Search for the cell housing the specified text and yield its (X, Y) center coordinate. 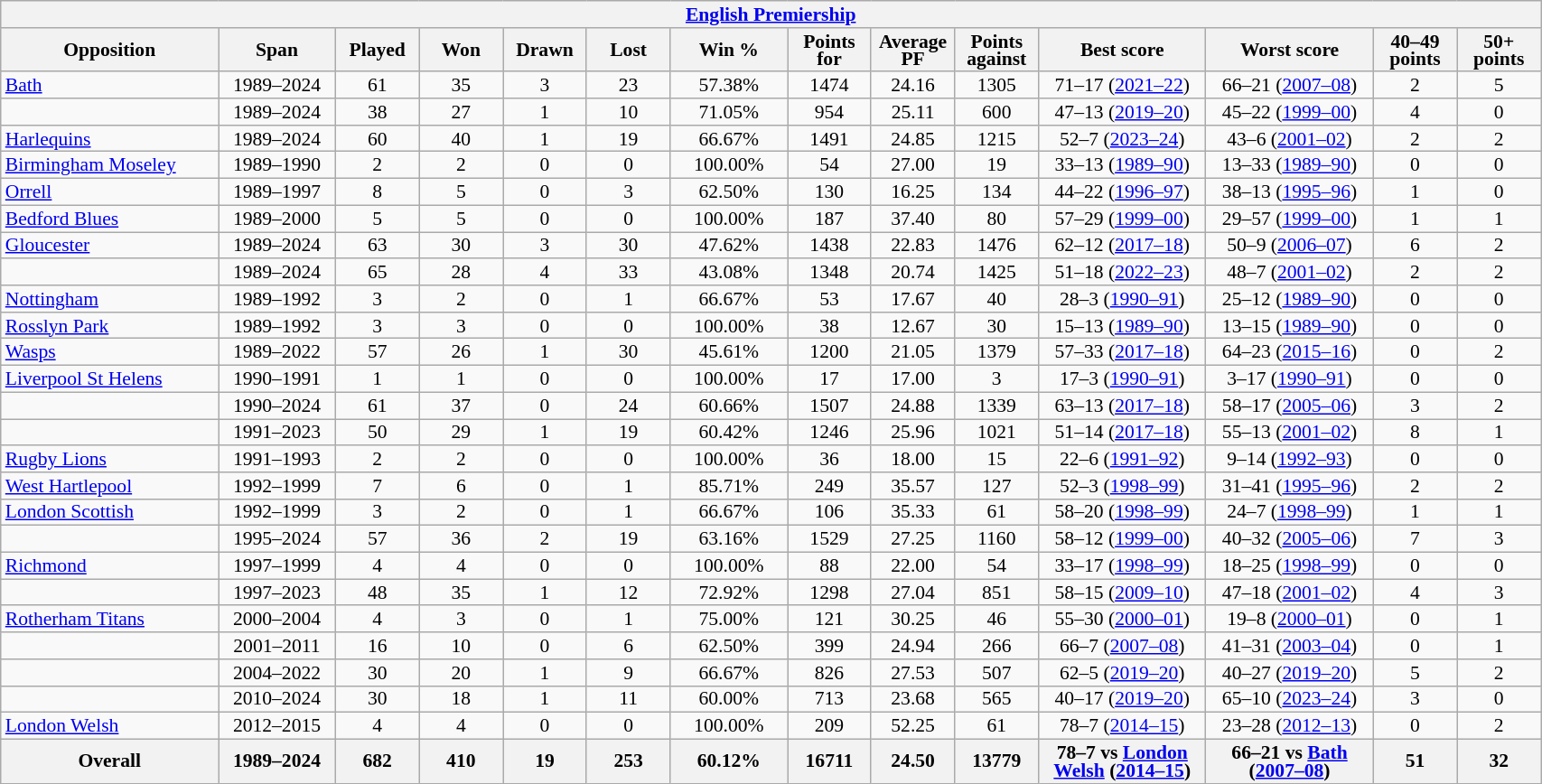
1529 (829, 539)
51 (1415, 762)
60.66% (729, 406)
28–3 (1990–91) (1122, 299)
48–7 (2001–02) (1290, 273)
37 (461, 406)
1215 (997, 139)
28 (461, 273)
18–25 (1998–99) (1290, 566)
40–49 points (1415, 51)
41–31 (2003–04) (1290, 646)
954 (829, 112)
London Welsh (110, 726)
130 (829, 192)
85.71% (729, 486)
Orrell (110, 192)
851 (997, 593)
20.74 (912, 273)
27.25 (912, 539)
71–17 (2021–22) (1122, 86)
2004–2022 (277, 673)
565 (997, 699)
1989–1990 (277, 165)
80 (997, 219)
13–15 (1989–90) (1290, 326)
1991–2023 (277, 433)
1989–1997 (277, 192)
20 (461, 673)
24.50 (912, 762)
Birmingham Moseley (110, 165)
78–7 (2014–15) (1122, 726)
35.57 (912, 486)
3–17 (1990–91) (1290, 379)
9–14 (1992–93) (1290, 459)
17 (829, 379)
38–13 (1995–96) (1290, 192)
1474 (829, 86)
1339 (997, 406)
33–13 (1989–90) (1122, 165)
Nottingham (110, 299)
Won (461, 51)
22.00 (912, 566)
11 (629, 699)
1160 (997, 539)
1507 (829, 406)
24.85 (912, 139)
1379 (997, 352)
19–8 (2000–01) (1290, 620)
63–13 (2017–18) (1122, 406)
Opposition (110, 51)
1298 (829, 593)
40–17 (2019–20) (1122, 699)
57–33 (2017–18) (1122, 352)
1438 (829, 246)
Harlequins (110, 139)
1491 (829, 139)
127 (997, 486)
33 (629, 273)
187 (829, 219)
60.00% (729, 699)
16 (378, 646)
66–7 (2007–08) (1122, 646)
72.92% (729, 593)
Lost (629, 51)
58–17 (2005–06) (1290, 406)
23 (629, 86)
121 (829, 620)
Rotherham Titans (110, 620)
48 (378, 593)
43–6 (2001–02) (1290, 139)
52.25 (912, 726)
713 (829, 699)
209 (829, 726)
17–3 (1990–91) (1122, 379)
Bedford Blues (110, 219)
88 (829, 566)
62–12 (2017–18) (1122, 246)
57.38% (729, 86)
Wasps (110, 352)
58–20 (1998–99) (1122, 513)
45–22 (1999–00) (1290, 112)
50+ points (1500, 51)
1989–2022 (277, 352)
75.00% (729, 620)
West Hartlepool (110, 486)
50 (378, 433)
Best score (1122, 51)
44–22 (1996–97) (1122, 192)
25.96 (912, 433)
60.12% (729, 762)
26 (461, 352)
17.67 (912, 299)
31–41 (1995–96) (1290, 486)
1989–2000 (277, 219)
51–18 (2022–23) (1122, 273)
Rugby Lions (110, 459)
399 (829, 646)
13779 (997, 762)
22–6 (1991–92) (1122, 459)
12.67 (912, 326)
Drawn (546, 51)
35.33 (912, 513)
53 (829, 299)
Win % (729, 51)
47–13 (2019–20) (1122, 112)
Points against (997, 51)
12 (629, 593)
134 (997, 192)
Average PF (912, 51)
Rosslyn Park (110, 326)
1476 (997, 246)
25–12 (1989–90) (1290, 299)
Gloucester (110, 246)
2000–2004 (277, 620)
English Premiership (771, 14)
1997–1999 (277, 566)
29 (461, 433)
15–13 (1989–90) (1122, 326)
24.16 (912, 86)
1997–2023 (277, 593)
30.25 (912, 620)
18.00 (912, 459)
600 (997, 112)
1246 (829, 433)
London Scottish (110, 513)
57–29 (1999–00) (1122, 219)
24.94 (912, 646)
27.53 (912, 673)
682 (378, 762)
46 (997, 620)
410 (461, 762)
1425 (997, 273)
63.16% (729, 539)
24 (629, 406)
Span (277, 51)
Points for (829, 51)
Played (378, 51)
60.42% (729, 433)
27 (461, 112)
1991–1993 (277, 459)
1990–1991 (277, 379)
63 (378, 246)
62–5 (2019–20) (1122, 673)
1021 (997, 433)
40–27 (2019–20) (1290, 673)
52–3 (1998–99) (1122, 486)
15 (997, 459)
1990–2024 (277, 406)
Bath (110, 86)
22.83 (912, 246)
71.05% (729, 112)
16711 (829, 762)
32 (1500, 762)
2012–2015 (277, 726)
249 (829, 486)
24.88 (912, 406)
1305 (997, 86)
78–7 vs London Welsh (2014–15) (1122, 762)
58–15 (2009–10) (1122, 593)
2010–2024 (277, 699)
826 (829, 673)
253 (629, 762)
266 (997, 646)
16.25 (912, 192)
47.62% (729, 246)
2001–2011 (277, 646)
65 (378, 273)
27.04 (912, 593)
1200 (829, 352)
Liverpool St Helens (110, 379)
25.11 (912, 112)
Worst score (1290, 51)
9 (629, 673)
106 (829, 513)
24–7 (1998–99) (1290, 513)
55–13 (2001–02) (1290, 433)
64–23 (2015–16) (1290, 352)
55–30 (2000–01) (1122, 620)
40–32 (2005–06) (1290, 539)
23.68 (912, 699)
Richmond (110, 566)
29–57 (1999–00) (1290, 219)
17.00 (912, 379)
Overall (110, 762)
50–9 (2006–07) (1290, 246)
58–12 (1999–00) (1122, 539)
37.40 (912, 219)
21.05 (912, 352)
52–7 (2023–24) (1122, 139)
60 (378, 139)
65–10 (2023–24) (1290, 699)
47–18 (2001–02) (1290, 593)
1348 (829, 273)
33–17 (1998–99) (1122, 566)
27.00 (912, 165)
1995–2024 (277, 539)
66–21 vs Bath (2007–08) (1290, 762)
23–28 (2012–13) (1290, 726)
45.61% (729, 352)
13–33 (1989–90) (1290, 165)
43.08% (729, 273)
66–21 (2007–08) (1290, 86)
51–14 (2017–18) (1122, 433)
507 (997, 673)
18 (461, 699)
